Scan for the cell matching the given text and deliver its (x, y) coordinate at center. 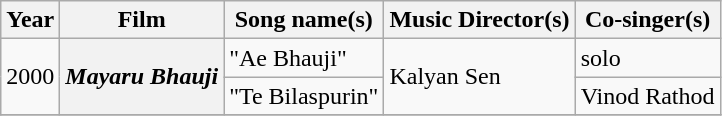
Vinod Rathod (648, 96)
solo (648, 58)
Co-singer(s) (648, 20)
Music Director(s) (480, 20)
Year (30, 20)
Mayaru Bhauji (142, 77)
Song name(s) (304, 20)
Kalyan Sen (480, 77)
Film (142, 20)
2000 (30, 77)
"Te Bilaspurin" (304, 96)
"Ae Bhauji" (304, 58)
